Locate the cell with the specified text and output its [x, y] center coordinate. 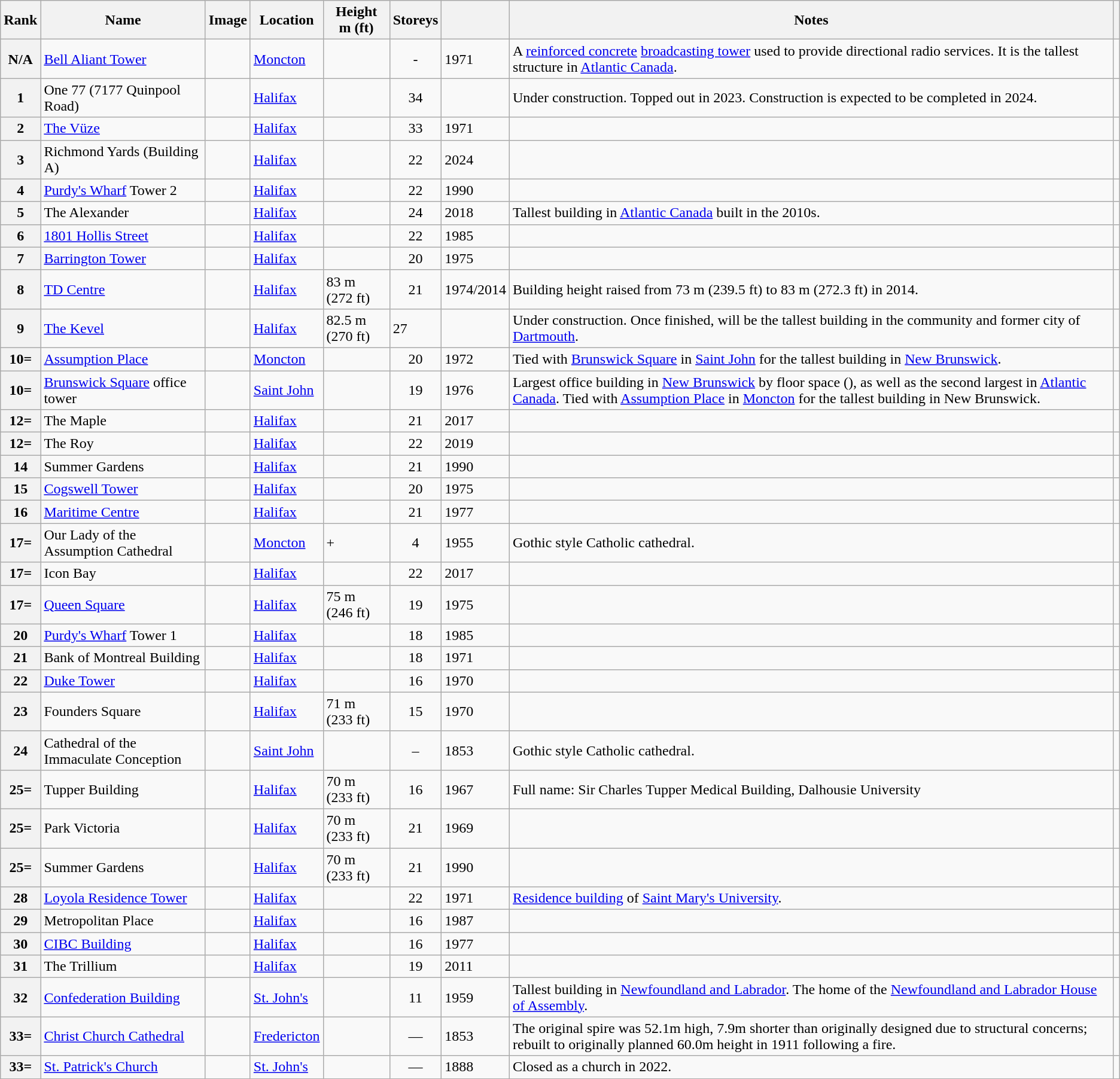
Duke Tower [123, 681]
Founders Square [123, 712]
2011 [476, 967]
Barrington Tower [123, 258]
28 [20, 898]
Bank of Montreal Building [123, 658]
75 m (246 ft) [357, 604]
The Alexander [123, 213]
St. Patrick's Church [123, 1067]
Residence building of Saint Mary's University. [811, 898]
Assumption Place [123, 359]
Under construction. Once finished, will be the tallest building in the community and former city of Dartmouth. [811, 328]
2019 [476, 444]
Brunswick Square office tower [123, 390]
Tupper Building [123, 790]
Park Victoria [123, 828]
2 [20, 129]
Metropolitan Place [123, 921]
Rank [20, 20]
Loyola Residence Tower [123, 898]
Cogswell Tower [123, 489]
Queen Square [123, 604]
Bell Aliant Tower [123, 59]
Tallest building in Atlantic Canada built in the 2010s. [811, 213]
Cathedral of the Immaculate Conception [123, 750]
– [415, 750]
Location [287, 20]
CIBC Building [123, 944]
1969 [476, 828]
Purdy's Wharf Tower 2 [123, 190]
Notes [811, 20]
Heightm (ft) [357, 20]
3 [20, 159]
Icon Bay [123, 574]
Building height raised from 73 m (239.5 ft) to 83 m (272.3 ft) in 2014. [811, 289]
Full name: Sir Charles Tupper Medical Building, Dalhousie University [811, 790]
A reinforced concrete broadcasting tower used to provide directional radio services. It is the tallest structure in Atlantic Canada. [811, 59]
1974/2014 [476, 289]
N/A [20, 59]
The Roy [123, 444]
2018 [476, 213]
7 [20, 258]
Our Lady of the Assumption Cathedral [123, 543]
The Vüze [123, 129]
32 [20, 998]
Tallest building in Newfoundland and Labrador. The home of the Newfoundland and Labrador House of Assembly. [811, 998]
Name [123, 20]
30 [20, 944]
29 [20, 921]
5 [20, 213]
31 [20, 967]
The Kevel [123, 328]
2024 [476, 159]
23 [20, 712]
82.5 m(270 ft) [357, 328]
TD Centre [123, 289]
Image [227, 20]
Closed as a church in 2022. [811, 1067]
14 [20, 467]
Fredericton [287, 1036]
+ [357, 543]
1801 Hollis Street [123, 236]
Under construction. Topped out in 2023. Construction is expected to be completed in 2024. [811, 98]
11 [415, 998]
27 [415, 328]
34 [415, 98]
Tied with Brunswick Square in Saint John for the tallest building in New Brunswick. [811, 359]
1955 [476, 543]
1967 [476, 790]
Purdy's Wharf Tower 1 [123, 635]
33 [415, 129]
Maritime Centre [123, 512]
Confederation Building [123, 998]
1959 [476, 998]
1972 [476, 359]
8 [20, 289]
71 m (233 ft) [357, 712]
83 m (272 ft) [357, 289]
One 77 (7177 Quinpool Road) [123, 98]
The Maple [123, 421]
Richmond Yards (Building A) [123, 159]
The Trillium [123, 967]
1888 [476, 1067]
Christ Church Cathedral [123, 1036]
9 [20, 328]
1976 [476, 390]
1987 [476, 921]
Storeys [415, 20]
- [415, 59]
6 [20, 236]
1 [20, 98]
